Return (X, Y) of the center of cell containing provided text 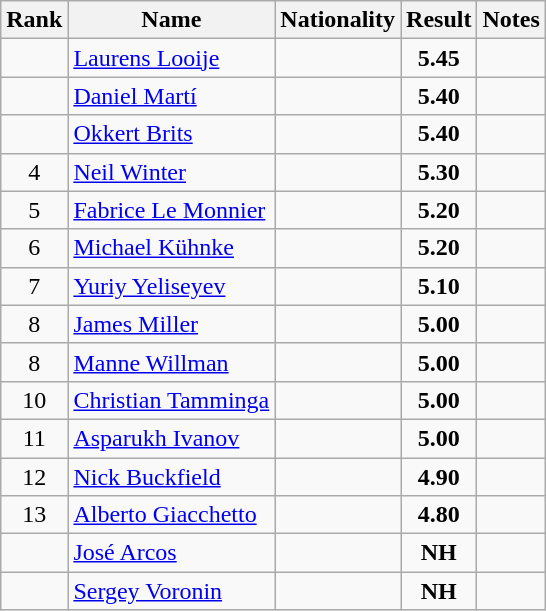
Sergey Voronin (172, 591)
5.30 (439, 172)
5 (34, 210)
12 (34, 477)
Notes (511, 20)
Rank (34, 20)
Neil Winter (172, 172)
Nationality (338, 20)
Result (439, 20)
7 (34, 286)
10 (34, 400)
11 (34, 438)
Fabrice Le Monnier (172, 210)
Manne Willman (172, 362)
4.90 (439, 477)
José Arcos (172, 553)
Laurens Looije (172, 58)
James Miller (172, 324)
Nick Buckfield (172, 477)
6 (34, 248)
Yuriy Yeliseyev (172, 286)
Name (172, 20)
Michael Kühnke (172, 248)
Daniel Martí (172, 96)
Alberto Giacchetto (172, 515)
5.45 (439, 58)
5.10 (439, 286)
13 (34, 515)
Christian Tamminga (172, 400)
Asparukh Ivanov (172, 438)
4.80 (439, 515)
Okkert Brits (172, 134)
4 (34, 172)
